Return (X, Y) of the center of cell containing provided text 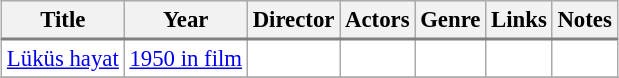
Actors (378, 20)
Title (64, 20)
Links (519, 20)
Notes (584, 20)
Lüküs hayat (64, 58)
Year (186, 20)
Genre (450, 20)
1950 in film (186, 58)
Director (293, 20)
